Detect which cell encompasses the target text, then output its [X, Y] center coordinate. 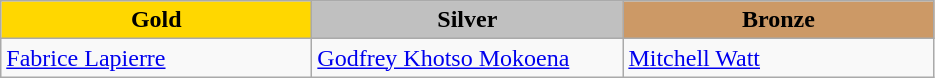
Fabrice Lapierre [156, 58]
Silver [468, 20]
Mitchell Watt [778, 58]
Gold [156, 20]
Godfrey Khotso Mokoena [468, 58]
Bronze [778, 20]
